Scan for the cell matching the given text and deliver its [X, Y] coordinate at center. 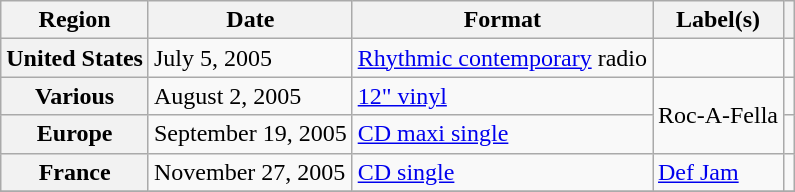
Def Jam [718, 172]
Various [75, 96]
August 2, 2005 [250, 96]
United States [75, 58]
CD maxi single [502, 134]
Rhythmic contemporary radio [502, 58]
July 5, 2005 [250, 58]
Date [250, 20]
Label(s) [718, 20]
CD single [502, 172]
Region [75, 20]
Roc-A-Fella [718, 115]
Europe [75, 134]
November 27, 2005 [250, 172]
12" vinyl [502, 96]
France [75, 172]
September 19, 2005 [250, 134]
Format [502, 20]
